Identify which cell holds the provided text, then report its [X, Y] central coordinate. 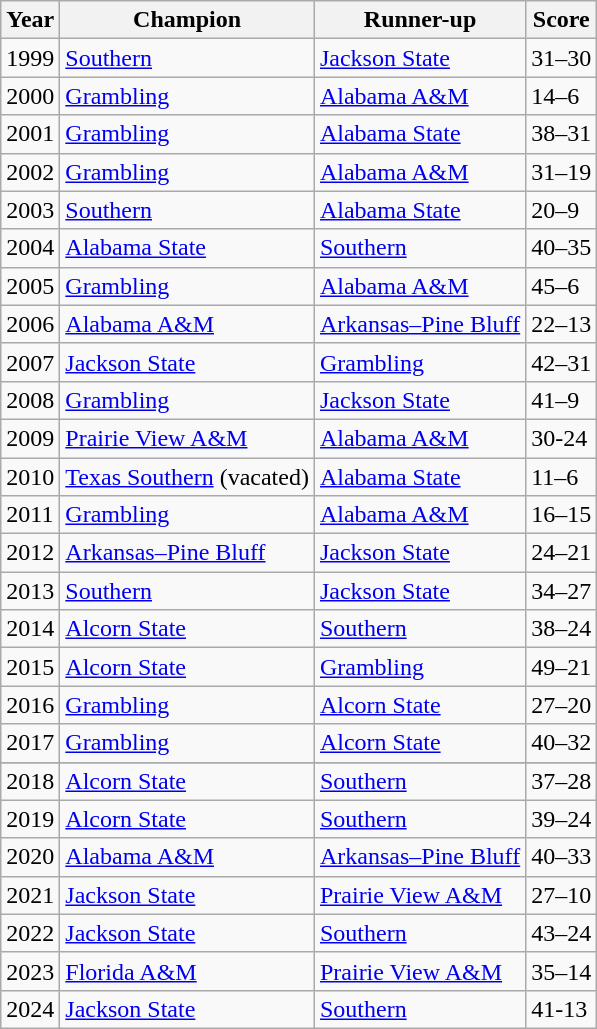
2022 [30, 933]
11–6 [562, 477]
2006 [30, 324]
2009 [30, 438]
2015 [30, 667]
2018 [30, 781]
Runner-up [420, 20]
2000 [30, 96]
2020 [30, 857]
30-24 [562, 438]
40–33 [562, 857]
2016 [30, 705]
1999 [30, 58]
38–24 [562, 629]
41-13 [562, 1009]
Florida A&M [188, 971]
35–14 [562, 971]
41–9 [562, 400]
2023 [30, 971]
2013 [30, 591]
20–9 [562, 210]
Year [30, 20]
45–6 [562, 286]
27–10 [562, 895]
Champion [188, 20]
2005 [30, 286]
49–21 [562, 667]
2008 [30, 400]
31–30 [562, 58]
22–13 [562, 324]
2024 [30, 1009]
2010 [30, 477]
2019 [30, 819]
2014 [30, 629]
27–20 [562, 705]
14–6 [562, 96]
2004 [30, 248]
39–24 [562, 819]
42–31 [562, 362]
24–21 [562, 553]
40–32 [562, 743]
2017 [30, 743]
37–28 [562, 781]
2003 [30, 210]
Score [562, 20]
2012 [30, 553]
43–24 [562, 933]
2007 [30, 362]
2011 [30, 515]
34–27 [562, 591]
2001 [30, 134]
16–15 [562, 515]
2002 [30, 172]
2021 [30, 895]
38–31 [562, 134]
31–19 [562, 172]
Texas Southern (vacated) [188, 477]
40–35 [562, 248]
